Find where the given text appears and provide that cell's center as (X, Y) coordinate. 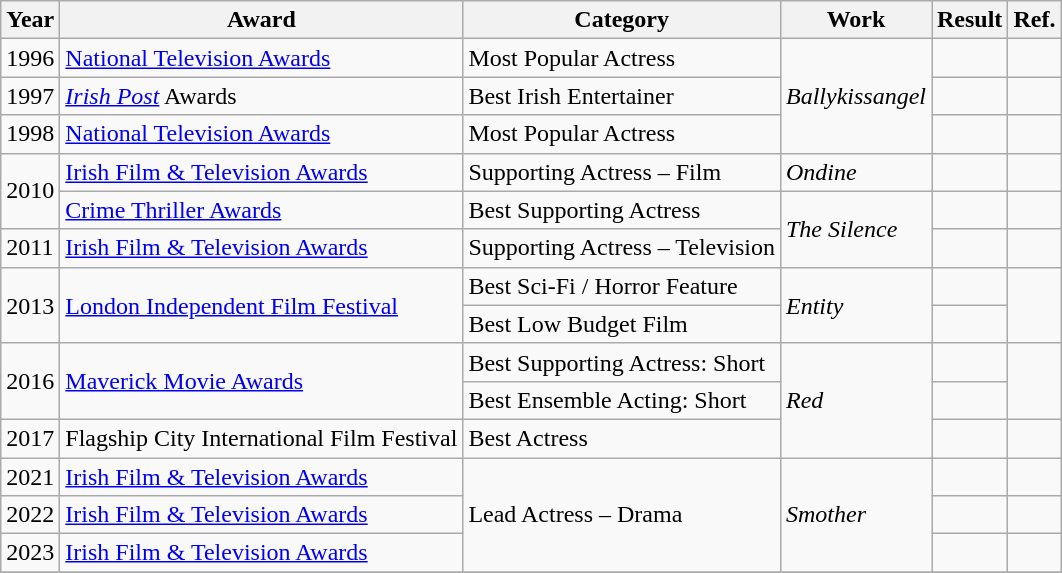
London Independent Film Festival (262, 305)
Entity (856, 305)
Ballykissangel (856, 96)
Maverick Movie Awards (262, 381)
Best Actress (622, 438)
Work (856, 20)
Best Low Budget Film (622, 324)
1998 (30, 134)
Award (262, 20)
Lead Actress – Drama (622, 515)
1997 (30, 96)
Crime Thriller Awards (262, 210)
2013 (30, 305)
The Silence (856, 229)
2022 (30, 515)
2010 (30, 191)
Supporting Actress – Film (622, 172)
2023 (30, 553)
Supporting Actress – Television (622, 248)
Result (970, 20)
Best Supporting Actress: Short (622, 362)
2011 (30, 248)
Year (30, 20)
Smother (856, 515)
Best Irish Entertainer (622, 96)
2021 (30, 477)
Best Ensemble Acting: Short (622, 400)
Best Supporting Actress (622, 210)
Red (856, 400)
Irish Post Awards (262, 96)
Best Sci-Fi / Horror Feature (622, 286)
Flagship City International Film Festival (262, 438)
2016 (30, 381)
Category (622, 20)
Ondine (856, 172)
Ref. (1034, 20)
2017 (30, 438)
1996 (30, 58)
